Search for the cell housing the specified text and yield its [x, y] center coordinate. 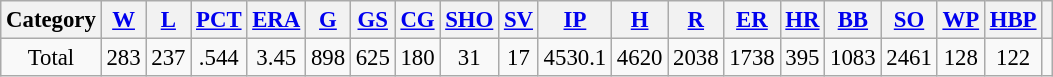
31 [470, 58]
4530.1 [574, 58]
HR [802, 20]
395 [802, 58]
W [124, 20]
.544 [219, 58]
SV [519, 20]
17 [519, 58]
Category [51, 20]
237 [168, 58]
L [168, 20]
180 [418, 58]
CG [418, 20]
Total [51, 58]
3.45 [276, 58]
ER [752, 20]
WP [960, 20]
PCT [219, 20]
2038 [696, 58]
128 [960, 58]
BB [853, 20]
SHO [470, 20]
ERA [276, 20]
1738 [752, 58]
4620 [640, 58]
G [328, 20]
625 [372, 58]
2461 [909, 58]
GS [372, 20]
HBP [1012, 20]
898 [328, 58]
R [696, 20]
IP [574, 20]
1083 [853, 58]
122 [1012, 58]
H [640, 20]
SO [909, 20]
283 [124, 58]
